Search for the cell housing the specified text and yield its (X, Y) center coordinate. 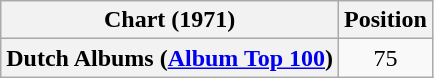
Chart (1971) (170, 20)
75 (386, 58)
Position (386, 20)
Dutch Albums (Album Top 100) (170, 58)
